Search for the cell housing the specified text and yield its [x, y] center coordinate. 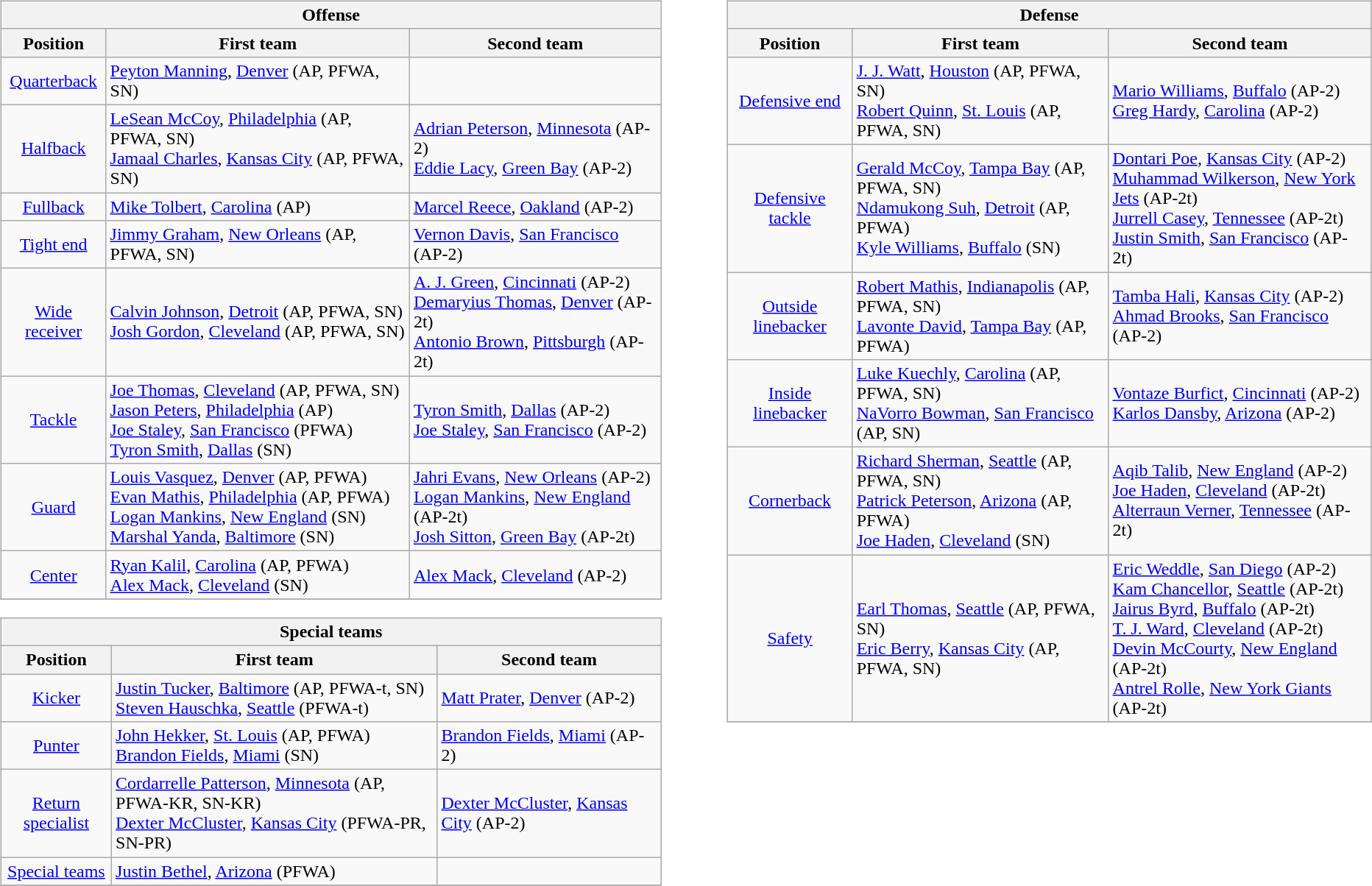
Robert Mathis, Indianapolis (AP, PFWA, SN) Lavonte David, Tampa Bay (AP, PFWA) [980, 316]
A. J. Green, Cincinnati (AP-2) Demaryius Thomas, Denver (AP-2t) Antonio Brown, Pittsburgh (AP-2t) [535, 322]
Justin Tucker, Baltimore (AP, PFWA-t, SN)Steven Hauschka, Seattle (PFWA-t) [275, 698]
Kicker [56, 698]
Defense [1050, 15]
Cordarrelle Patterson, Minnesota (AP, PFWA-KR, SN-KR)Dexter McCluster, Kansas City (PFWA-PR, SN-PR) [275, 814]
Vontaze Burfict, Cincinnati (AP-2) Karlos Dansby, Arizona (AP-2) [1240, 403]
Jahri Evans, New Orleans (AP-2)Logan Mankins, New England (AP-2t) Josh Sitton, Green Bay (AP-2t) [535, 508]
Matt Prater, Denver (AP-2) [549, 698]
Luke Kuechly, Carolina (AP, PFWA, SN) NaVorro Bowman, San Francisco (AP, SN) [980, 403]
Fullback [53, 207]
Gerald McCoy, Tampa Bay (AP, PFWA, SN) Ndamukong Suh, Detroit (AP, PFWA) Kyle Williams, Buffalo (SN) [980, 208]
Outside linebacker [790, 316]
Mario Williams, Buffalo (AP-2) Greg Hardy, Carolina (AP-2) [1240, 100]
Richard Sherman, Seattle (AP, PFWA, SN) Patrick Peterson, Arizona (AP, PFWA) Joe Haden, Cleveland (SN) [980, 501]
Punter [56, 746]
Mike Tolbert, Carolina (AP) [258, 207]
Tamba Hali, Kansas City (AP-2) Ahmad Brooks, San Francisco (AP-2) [1240, 316]
Inside linebacker [790, 403]
Brandon Fields, Miami (AP-2) [549, 746]
John Hekker, St. Louis (AP, PFWA)Brandon Fields, Miami (SN) [275, 746]
Adrian Peterson, Minnesota (AP-2) Eddie Lacy, Green Bay (AP-2) [535, 149]
Return specialist [56, 814]
Alex Mack, Cleveland (AP-2) [535, 575]
Aqib Talib, New England (AP-2) Joe Haden, Cleveland (AP-2t) Alterraun Verner, Tennessee (AP-2t) [1240, 501]
Guard [53, 508]
Defensive tackle [790, 208]
Tackle [53, 419]
Joe Thomas, Cleveland (AP, PFWA, SN) Jason Peters, Philadelphia (AP)Joe Staley, San Francisco (PFWA)Tyron Smith, Dallas (SN) [258, 419]
Louis Vasquez, Denver (AP, PFWA) Evan Mathis, Philadelphia (AP, PFWA)Logan Mankins, New England (SN)Marshal Yanda, Baltimore (SN) [258, 508]
Tight end [53, 244]
Jimmy Graham, New Orleans (AP, PFWA, SN) [258, 244]
Justin Bethel, Arizona (PFWA) [275, 871]
Calvin Johnson, Detroit (AP, PFWA, SN) Josh Gordon, Cleveland (AP, PFWA, SN) [258, 322]
Dexter McCluster, Kansas City (AP-2) [549, 814]
Ryan Kalil, Carolina (AP, PFWA)Alex Mack, Cleveland (SN) [258, 575]
Vernon Davis, San Francisco (AP-2) [535, 244]
LeSean McCoy, Philadelphia (AP, PFWA, SN) Jamaal Charles, Kansas City (AP, PFWA, SN) [258, 149]
Wide receiver [53, 322]
Quarterback [53, 81]
Earl Thomas, Seattle (AP, PFWA, SN) Eric Berry, Kansas City (AP, PFWA, SN) [980, 639]
Center [53, 575]
Offense [331, 15]
Marcel Reece, Oakland (AP-2) [535, 207]
Safety [790, 639]
Halfback [53, 149]
Dontari Poe, Kansas City (AP-2)Muhammad Wilkerson, New York Jets (AP-2t) Jurrell Casey, Tennessee (AP-2t) Justin Smith, San Francisco (AP-2t) [1240, 208]
Defensive end [790, 100]
Cornerback [790, 501]
Tyron Smith, Dallas (AP-2) Joe Staley, San Francisco (AP-2) [535, 419]
Peyton Manning, Denver (AP, PFWA, SN) [258, 81]
J. J. Watt, Houston (AP, PFWA, SN) Robert Quinn, St. Louis (AP, PFWA, SN) [980, 100]
